Search for the cell housing the specified text and yield its (X, Y) center coordinate. 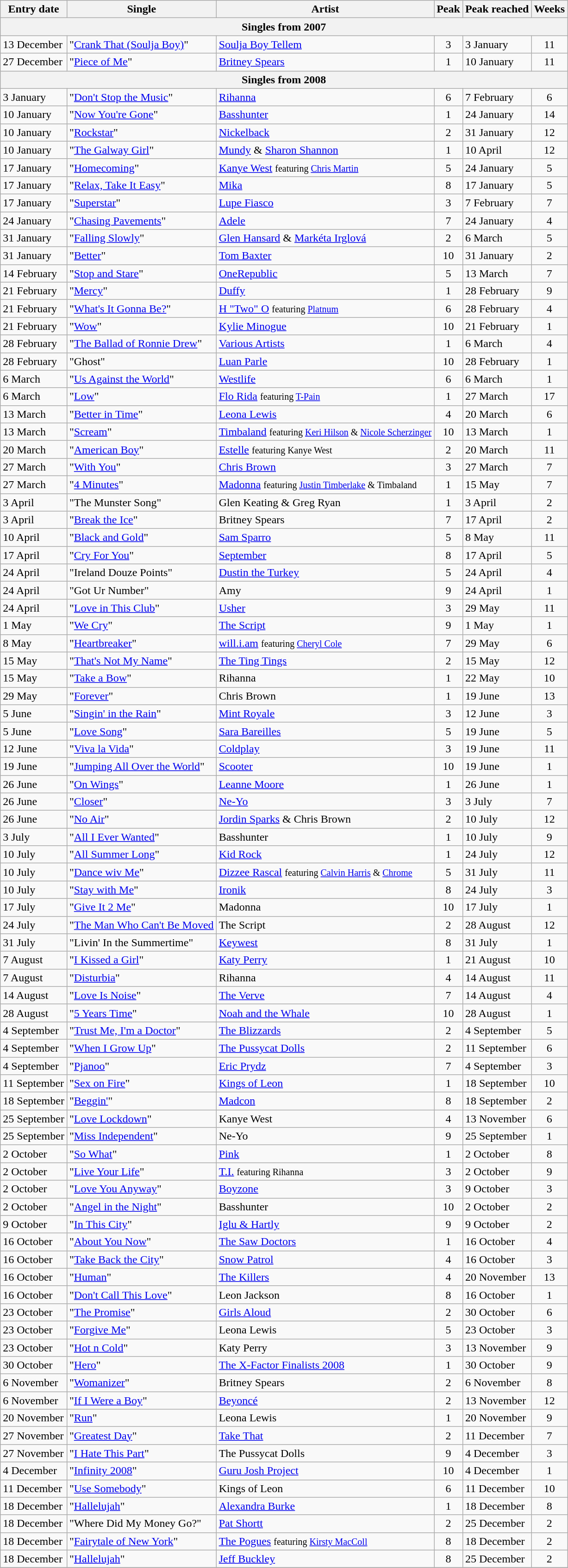
Usher (325, 608)
Sam Sparro (325, 538)
Noah and the Whale (325, 1013)
13 December (34, 44)
"Break the Ice" (142, 520)
The Killers (325, 1277)
Ironik (325, 890)
"Viva la Vida" (142, 749)
27 December (34, 62)
Dustin the Turkey (325, 573)
"On Wings" (142, 784)
"Ireland Douze Points" (142, 573)
"Rockstar" (142, 132)
Pat Shortt (325, 1524)
"Where Did My Money Go?" (142, 1524)
"Black and Gold" (142, 538)
"Singin' in the Rain" (142, 713)
"If I Were a Boy" (142, 1401)
"The Man Who Can't Be Moved (142, 925)
"Wow" (142, 326)
"Superstar" (142, 203)
Scooter (325, 766)
"Sex on Fire" (142, 1084)
Madcon (325, 1101)
Westlife (325, 379)
Jeff Buckley (325, 1559)
"The Promise" (142, 1312)
"Low" (142, 397)
14 February (34, 273)
"Love Song" (142, 731)
"Angel in the Night" (142, 1207)
The Ting Tings (325, 661)
Glen Hansard & Markéta Irglová (325, 238)
The X-Factor Finalists 2008 (325, 1365)
"All Summer Long" (142, 855)
Kanye West (325, 1119)
"Love Lockdown" (142, 1119)
"Got Ur Number" (142, 590)
22 May (497, 678)
Artist (325, 9)
Alexandra Burke (325, 1506)
"Greatest Day" (142, 1436)
21 August (497, 960)
Singles from 2008 (284, 80)
"Hero" (142, 1365)
Mundy & Sharon Shannon (325, 150)
Leon Jackson (325, 1295)
"What's It Gonna Be?" (142, 309)
"Hot n Cold" (142, 1348)
Various Artists (325, 344)
"That's Not My Name" (142, 661)
"Jumping All Over the World" (142, 766)
Dizzee Rascal featuring Calvin Harris & Chrome (325, 872)
Tom Baxter (325, 256)
"When I Grow Up" (142, 1048)
Glen Keating & Greg Ryan (325, 502)
Luan Parle (325, 361)
"Beggin'" (142, 1101)
"In This City" (142, 1224)
"No Air" (142, 819)
September (325, 555)
Kid Rock (325, 855)
"Livin' In the Summertime" (142, 942)
"We Cry" (142, 626)
Flo Rida featuring T-Pain (325, 397)
"Take a Bow" (142, 678)
"Fairytale of New York" (142, 1541)
Adele (325, 221)
"Forgive Me" (142, 1330)
"American Boy" (142, 449)
Guru Josh Project (325, 1471)
OneRepublic (325, 273)
Lupe Fiasco (325, 203)
"Stay with Me" (142, 890)
"Take Back the City" (142, 1259)
The Pogues featuring Kirsty MacColl (325, 1541)
"Closer" (142, 802)
"Miss Independent" (142, 1136)
Beyoncé (325, 1401)
Boyzone (325, 1189)
Soulja Boy Tellem (325, 44)
"Disturbia" (142, 978)
Kanye West featuring Chris Martin (325, 167)
Single (142, 9)
"Now You're Gone" (142, 115)
"Human" (142, 1277)
"The Munster Song" (142, 502)
"Use Somebody" (142, 1488)
Entry date (34, 9)
"Forever" (142, 696)
17 (549, 397)
"Don't Call This Love" (142, 1295)
Timbaland featuring Keri Hilson & Nicole Scherzinger (325, 432)
"So What" (142, 1154)
"Chasing Pavements" (142, 221)
"Crank That (Soulja Boy)" (142, 44)
Amy (325, 590)
"All I Ever Wanted" (142, 837)
The Blizzards (325, 1030)
"Homecoming" (142, 167)
"I Hate This Part" (142, 1453)
The Saw Doctors (325, 1242)
"The Ballad of Ronnie Drew" (142, 344)
Estelle featuring Kanye West (325, 449)
Take That (325, 1436)
"4 Minutes" (142, 484)
Weeks (549, 9)
"Better" (142, 256)
"Dance wiv Me" (142, 872)
will.i.am featuring Cheryl Cole (325, 643)
Nickelback (325, 132)
"Womanizer" (142, 1383)
"Us Against the World" (142, 379)
"Love in This Club" (142, 608)
"5 Years Time" (142, 1013)
Madonna featuring Justin Timberlake & Timbaland (325, 484)
Mint Royale (325, 713)
The Verve (325, 995)
Girls Aloud (325, 1312)
Mika (325, 185)
"With You" (142, 467)
"Heartbreaker" (142, 643)
14 (549, 115)
Singles from 2007 (284, 27)
Peak (449, 9)
"I Kissed a Girl" (142, 960)
"Ghost" (142, 361)
"Run" (142, 1418)
H "Two" O featuring Platnum (325, 309)
Snow Patrol (325, 1259)
Kylie Minogue (325, 326)
"Love Is Noise" (142, 995)
Iglu & Hartly (325, 1224)
Leanne Moore (325, 784)
Peak reached (497, 9)
"Don't Stop the Music" (142, 97)
Pink (325, 1154)
"Give It 2 Me" (142, 907)
"Trust Me, I'm a Doctor" (142, 1030)
Keywest (325, 942)
"Infinity 2008" (142, 1471)
Duffy (325, 291)
T.I. featuring Rihanna (325, 1171)
"Better in Time" (142, 414)
"Falling Slowly" (142, 238)
"The Galway Girl" (142, 150)
Sara Bareilles (325, 731)
"Cry For You" (142, 555)
"Love You Anyway" (142, 1189)
Madonna (325, 907)
"Relax, Take It Easy" (142, 185)
"Mercy" (142, 291)
"Stop and Stare" (142, 273)
"Live Your Life" (142, 1171)
Eric Prydz (325, 1066)
"Piece of Me" (142, 62)
Coldplay (325, 749)
"About You Now" (142, 1242)
"Scream" (142, 432)
"Pjanoo" (142, 1066)
Jordin Sparks & Chris Brown (325, 819)
